Pinpoint the cell where the given text exists, returning its (X, Y) midpoint coordinate. 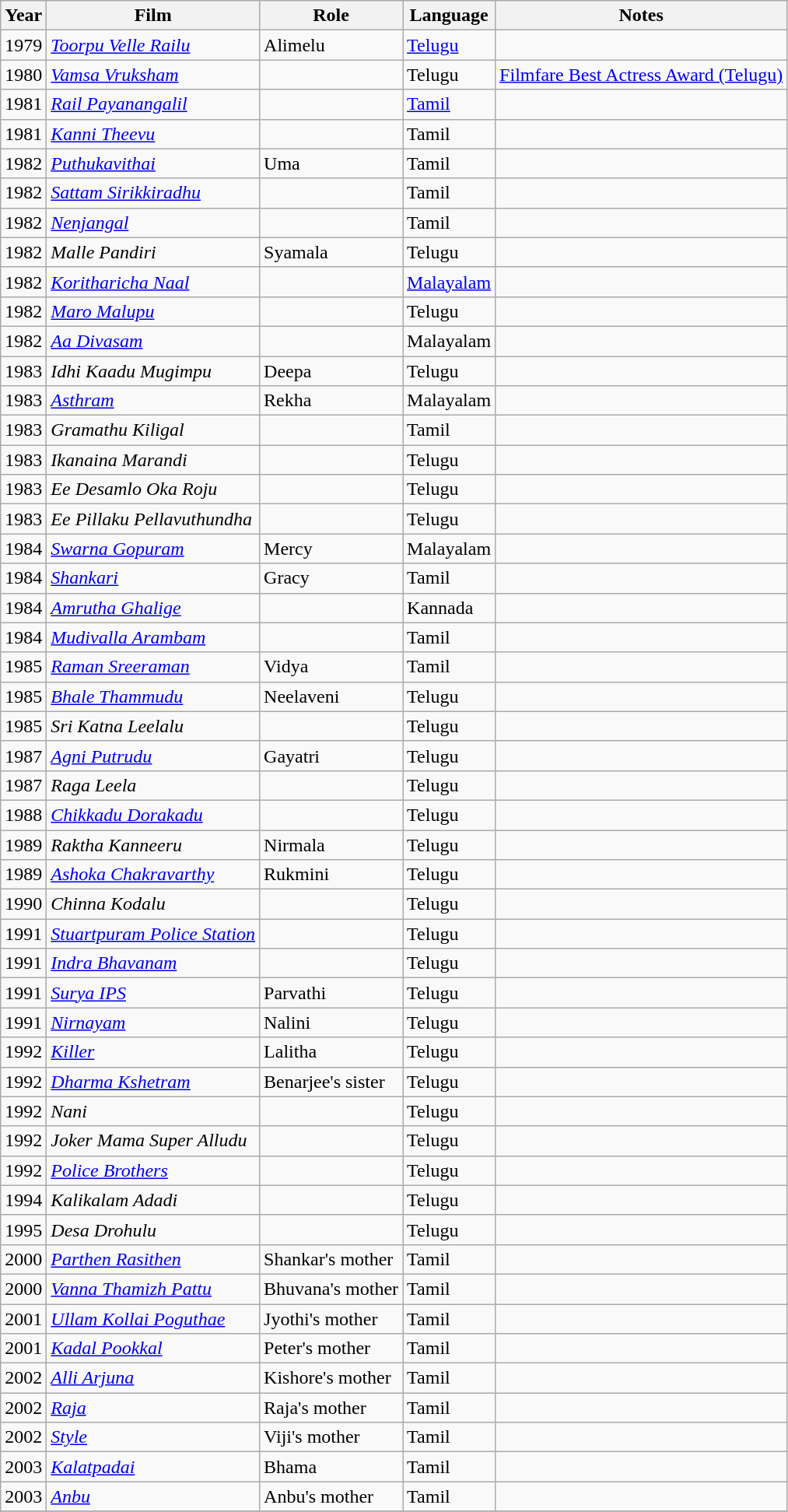
Swarna Gopuram (153, 549)
1994 (23, 1200)
Parvathi (331, 993)
Chikkadu Dorakadu (153, 815)
Stuartpuram Police Station (153, 934)
Shankar's mother (331, 1259)
Chinna Kodalu (153, 904)
Style (153, 1437)
Nalini (331, 1023)
Benarjee's sister (331, 1082)
Syamala (331, 252)
Rukmini (331, 875)
Ashoka Chakravarthy (153, 875)
Raja (153, 1408)
Idhi Kaadu Mugimpu (153, 371)
Ikanaina Marandi (153, 460)
Gracy (331, 578)
1980 (23, 75)
1988 (23, 815)
Nani (153, 1111)
Deepa (331, 371)
Lalitha (331, 1052)
Bhale Thammudu (153, 696)
Sattam Sirikkiradhu (153, 193)
Malle Pandiri (153, 252)
Desa Drohulu (153, 1230)
Filmfare Best Actress Award (Telugu) (641, 75)
Ee Pillaku Pellavuthundha (153, 519)
Film (153, 16)
1979 (23, 45)
Nenjangal (153, 223)
Mudivalla Arambam (153, 637)
Bhuvana's mother (331, 1289)
Uma (331, 163)
Vidya (331, 667)
Nirmala (331, 844)
Raja's mother (331, 1408)
Kanni Theevu (153, 134)
Rekha (331, 401)
Gayatri (331, 756)
Alimelu (331, 45)
Aa Divasam (153, 341)
1995 (23, 1230)
Asthram (153, 401)
Koritharicha Naal (153, 282)
Peter's mother (331, 1349)
Joker Mama Super Alludu (153, 1141)
Viji's mother (331, 1437)
Anbu's mother (331, 1496)
Mercy (331, 549)
Year (23, 16)
Rail Payanangalil (153, 104)
Kalatpadai (153, 1467)
Kannada (450, 608)
Ee Desamlo Oka Roju (153, 489)
Vanna Thamizh Pattu (153, 1289)
Killer (153, 1052)
Puthukavithai (153, 163)
Nirnayam (153, 1023)
Agni Putrudu (153, 756)
Vamsa Vruksham (153, 75)
Raktha Kanneeru (153, 844)
1990 (23, 904)
Police Brothers (153, 1170)
Role (331, 16)
Dharma Kshetram (153, 1082)
Anbu (153, 1496)
Notes (641, 16)
Ullam Kollai Poguthae (153, 1319)
Kalikalam Adadi (153, 1200)
Kadal Pookkal (153, 1349)
Parthen Rasithen (153, 1259)
Raman Sreeraman (153, 667)
Neelaveni (331, 696)
Sri Katna Leelalu (153, 726)
Alli Arjuna (153, 1378)
Maro Malupu (153, 311)
Surya IPS (153, 993)
Jyothi's mother (331, 1319)
Toorpu Velle Railu (153, 45)
Language (450, 16)
Bhama (331, 1467)
Indra Bhavanam (153, 963)
Kishore's mother (331, 1378)
Raga Leela (153, 785)
Gramathu Kiligal (153, 430)
Shankari (153, 578)
Amrutha Ghalige (153, 608)
